Pinpoint the cell where the given text exists, returning its [x, y] midpoint coordinate. 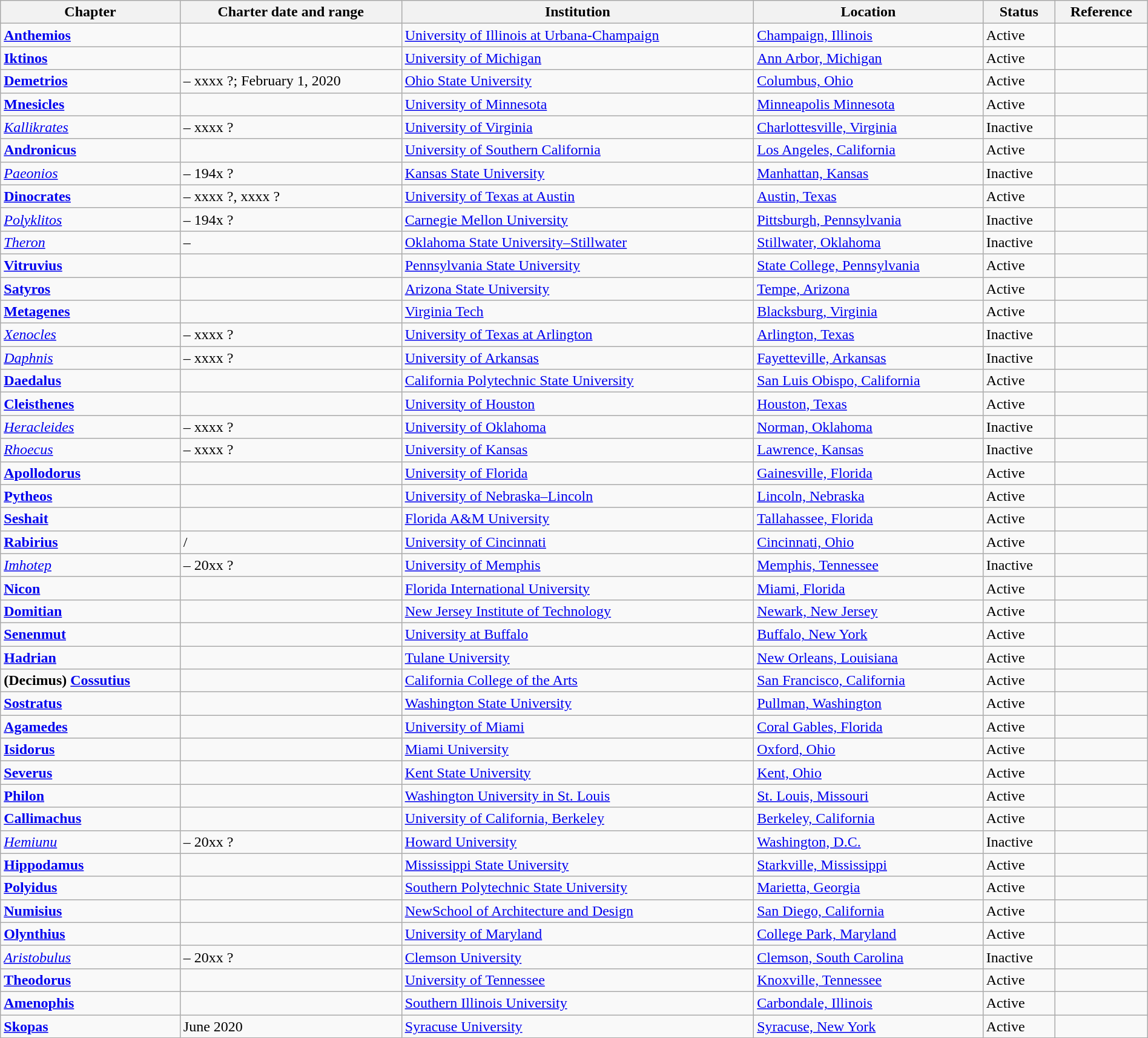
Iktinos [91, 58]
State College, Pennsylvania [868, 265]
Charter date and range [291, 12]
College Park, Maryland [868, 934]
Isidorus [91, 750]
Numisius [91, 911]
Anthemios [91, 35]
Callimachus [91, 819]
Miami University [578, 750]
University of Texas at Arlington [578, 335]
San Diego, California [868, 911]
Lawrence, Kansas [868, 450]
Washington University in St. Louis [578, 796]
University of Michigan [578, 58]
Cleisthenes [91, 404]
– xxxx ?, xxxx ? [291, 196]
Carnegie Mellon University [578, 219]
Chapter [91, 12]
Kallikrates [91, 127]
Columbus, Ohio [868, 81]
Clemson, South Carolina [868, 957]
Nicon [91, 588]
Heracleides [91, 427]
Sostratus [91, 704]
California College of the Arts [578, 681]
/ [291, 542]
Blacksburg, Virginia [868, 312]
Polyidus [91, 888]
Howard University [578, 842]
Seshait [91, 519]
Polyklitos [91, 219]
Amenophis [91, 1003]
University of Southern California [578, 150]
Rhoecus [91, 450]
University of Virginia [578, 127]
Fayetteville, Arkansas [868, 358]
Arizona State University [578, 289]
Berkeley, California [868, 819]
Charlottesville, Virginia [868, 127]
Theron [91, 242]
Institution [578, 12]
Location [868, 12]
Vitruvius [91, 265]
Kansas State University [578, 173]
San Luis Obispo, California [868, 381]
Florida International University [578, 588]
Washington, D.C. [868, 842]
University of Minnesota [578, 104]
University of Houston [578, 404]
University of Maryland [578, 934]
Hippodamus [91, 865]
Oxford, Ohio [868, 750]
Hemiunu [91, 842]
University of Illinois at Urbana-Champaign [578, 35]
Dinocrates [91, 196]
University of Arkansas [578, 358]
Stillwater, Oklahoma [868, 242]
Theodorus [91, 980]
Status [1018, 12]
Marietta, Georgia [868, 888]
Austin, Texas [868, 196]
San Francisco, California [868, 681]
University of Texas at Austin [578, 196]
Knoxville, Tennessee [868, 980]
Buffalo, New York [868, 634]
St. Louis, Missouri [868, 796]
Philon [91, 796]
Pennsylvania State University [578, 265]
Florida A&M University [578, 519]
Ohio State University [578, 81]
Carbondale, Illinois [868, 1003]
Imhotep [91, 565]
Southern Polytechnic State University [578, 888]
Memphis, Tennessee [868, 565]
Gainesville, Florida [868, 473]
Daphnis [91, 358]
Pytheos [91, 496]
Paeonios [91, 173]
Daedalus [91, 381]
– xxxx ?; February 1, 2020 [291, 81]
New Orleans, Louisiana [868, 657]
University of Miami [578, 727]
Andronicus [91, 150]
Coral Gables, Florida [868, 727]
Agamedes [91, 727]
Washington State University [578, 704]
University of Memphis [578, 565]
University of Nebraska–Lincoln [578, 496]
Newark, New Jersey [868, 611]
Tulane University [578, 657]
University of Cincinnati [578, 542]
Mnesicles [91, 104]
Minneapolis Minnesota [868, 104]
Lincoln, Nebraska [868, 496]
Houston, Texas [868, 404]
Skopas [91, 1026]
Syracuse, New York [868, 1026]
Kent, Ohio [868, 773]
Los Angeles, California [868, 150]
– [291, 242]
Arlington, Texas [868, 335]
Demetrios [91, 81]
University of California, Berkeley [578, 819]
Oklahoma State University–Stillwater [578, 242]
University of Florida [578, 473]
Hadrian [91, 657]
New Jersey Institute of Technology [578, 611]
Cincinnati, Ohio [868, 542]
Metagenes [91, 312]
Kent State University [578, 773]
California Polytechnic State University [578, 381]
Southern Illinois University [578, 1003]
Pullman, Washington [868, 704]
Xenocles [91, 335]
Reference [1101, 12]
University of Oklahoma [578, 427]
Syracuse University [578, 1026]
Pittsburgh, Pennsylvania [868, 219]
Tallahassee, Florida [868, 519]
Manhattan, Kansas [868, 173]
(Decimus) Cossutius [91, 681]
Miami, Florida [868, 588]
Rabirius [91, 542]
University of Tennessee [578, 980]
Domitian [91, 611]
University at Buffalo [578, 634]
Virginia Tech [578, 312]
Mississippi State University [578, 865]
Olynthius [91, 934]
Norman, Oklahoma [868, 427]
University of Kansas [578, 450]
Satyros [91, 289]
Tempe, Arizona [868, 289]
Senenmut [91, 634]
Severus [91, 773]
Ann Arbor, Michigan [868, 58]
Apollodorus [91, 473]
June 2020 [291, 1026]
Champaign, Illinois [868, 35]
Clemson University [578, 957]
Aristobulus [91, 957]
Starkville, Mississippi [868, 865]
NewSchool of Architecture and Design [578, 911]
